Determine the (x, y) coordinate at the center of the cell enclosing the given text.  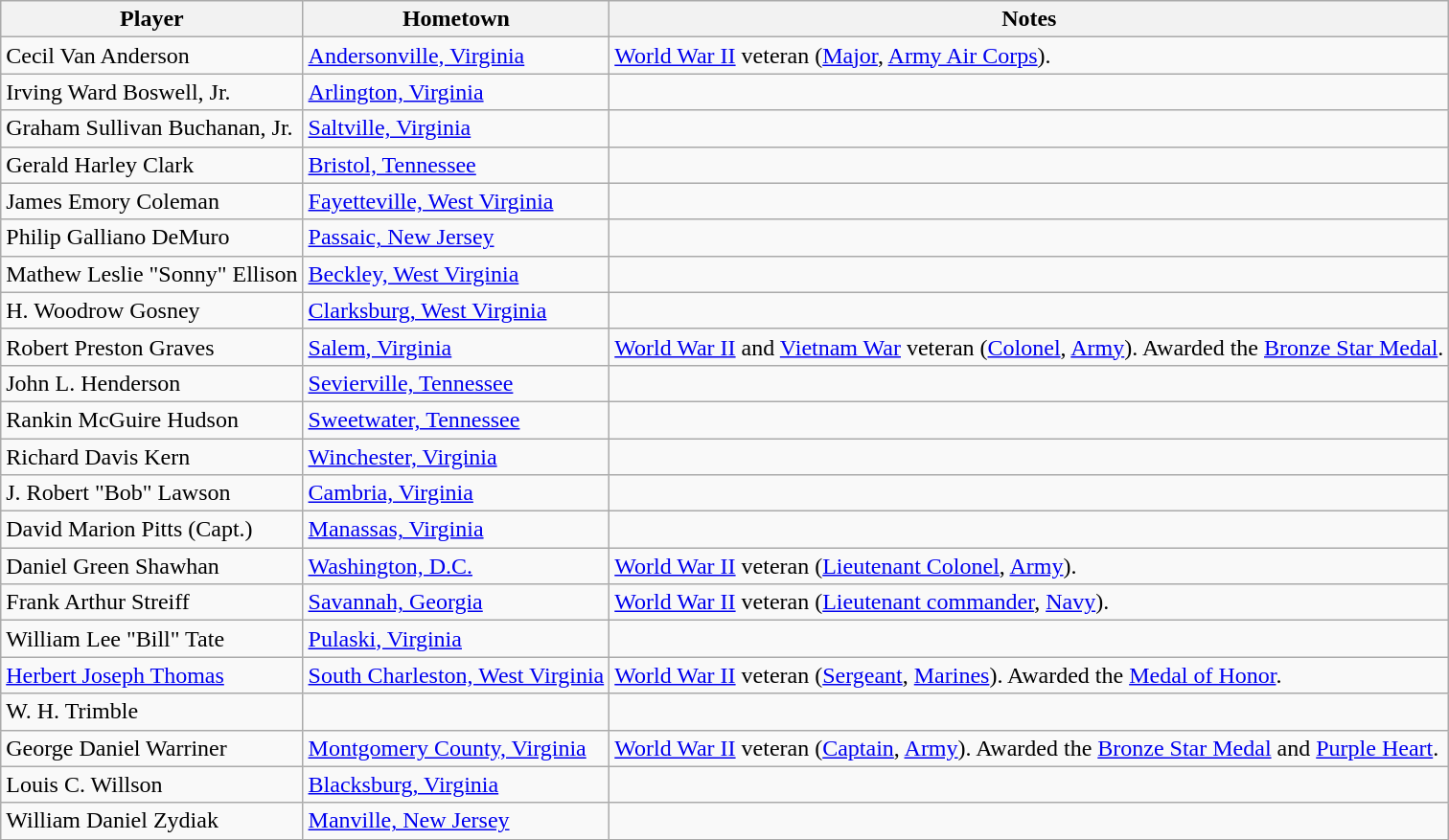
Louis C. Willson (151, 784)
Hometown (456, 19)
Irving Ward Boswell, Jr. (151, 92)
J. Robert "Bob" Lawson (151, 493)
Frank Arthur Streiff (151, 602)
Arlington, Virginia (456, 92)
Beckley, West Virginia (456, 274)
Andersonville, Virginia (456, 56)
Washington, D.C. (456, 566)
Robert Preston Graves (151, 347)
Winchester, Virginia (456, 457)
World War II and Vietnam War veteran (Colonel, Army). Awarded the Bronze Star Medal. (1029, 347)
Player (151, 19)
Cambria, Virginia (456, 493)
Montgomery County, Virginia (456, 748)
Passaic, New Jersey (456, 238)
Mathew Leslie "Sonny" Ellison (151, 274)
W. H. Trimble (151, 712)
James Emory Coleman (151, 201)
Cecil Van Anderson (151, 56)
Manassas, Virginia (456, 530)
Herbert Joseph Thomas (151, 675)
William Lee "Bill" Tate (151, 639)
Fayetteville, West Virginia (456, 201)
Savannah, Georgia (456, 602)
Manville, New Jersey (456, 821)
George Daniel Warriner (151, 748)
World War II veteran (Sergeant, Marines). Awarded the Medal of Honor. (1029, 675)
South Charleston, West Virginia (456, 675)
World War II veteran (Lieutenant Colonel, Army). (1029, 566)
H. Woodrow Gosney (151, 310)
Graham Sullivan Buchanan, Jr. (151, 128)
Rankin McGuire Hudson (151, 420)
Clarksburg, West Virginia (456, 310)
Bristol, Tennessee (456, 165)
Notes (1029, 19)
Richard Davis Kern (151, 457)
Daniel Green Shawhan (151, 566)
Pulaski, Virginia (456, 639)
Blacksburg, Virginia (456, 784)
Saltville, Virginia (456, 128)
William Daniel Zydiak (151, 821)
World War II veteran (Lieutenant commander, Navy). (1029, 602)
Philip Galliano DeMuro (151, 238)
Salem, Virginia (456, 347)
Gerald Harley Clark (151, 165)
David Marion Pitts (Capt.) (151, 530)
John L. Henderson (151, 383)
Sweetwater, Tennessee (456, 420)
Sevierville, Tennessee (456, 383)
World War II veteran (Major, Army Air Corps). (1029, 56)
World War II veteran (Captain, Army). Awarded the Bronze Star Medal and Purple Heart. (1029, 748)
